Search for the cell housing the specified text and yield its (x, y) center coordinate. 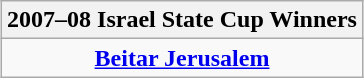
Beitar Jerusalem (182, 58)
2007–08 Israel State Cup Winners (182, 20)
